Scan for the cell matching the given text and deliver its (X, Y) coordinate at center. 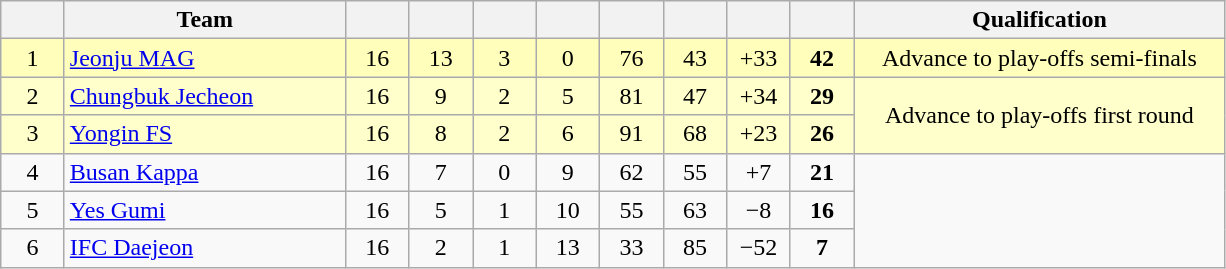
+7 (759, 172)
−52 (759, 248)
91 (632, 134)
47 (695, 96)
33 (632, 248)
+33 (759, 58)
−8 (759, 210)
+34 (759, 96)
Chungbuk Jecheon (204, 96)
Yongin FS (204, 134)
Jeonju MAG (204, 58)
63 (695, 210)
68 (695, 134)
26 (822, 134)
42 (822, 58)
10 (568, 210)
+23 (759, 134)
Team (204, 20)
62 (632, 172)
Qualification (1040, 20)
85 (695, 248)
Advance to play-offs semi-finals (1040, 58)
Advance to play-offs first round (1040, 115)
81 (632, 96)
76 (632, 58)
IFC Daejeon (204, 248)
43 (695, 58)
Yes Gumi (204, 210)
21 (822, 172)
Busan Kappa (204, 172)
29 (822, 96)
8 (441, 134)
4 (33, 172)
